Find where the given text appears and provide that cell's center as [x, y] coordinate. 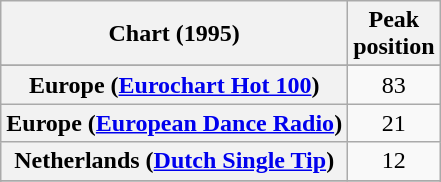
Peakposition [394, 34]
Netherlands (Dutch Single Tip) [174, 161]
Europe (Eurochart Hot 100) [174, 85]
21 [394, 123]
12 [394, 161]
Europe (European Dance Radio) [174, 123]
Chart (1995) [174, 34]
83 [394, 85]
